For the text-containing cell, return its midpoint in (X, Y) coordinate format. 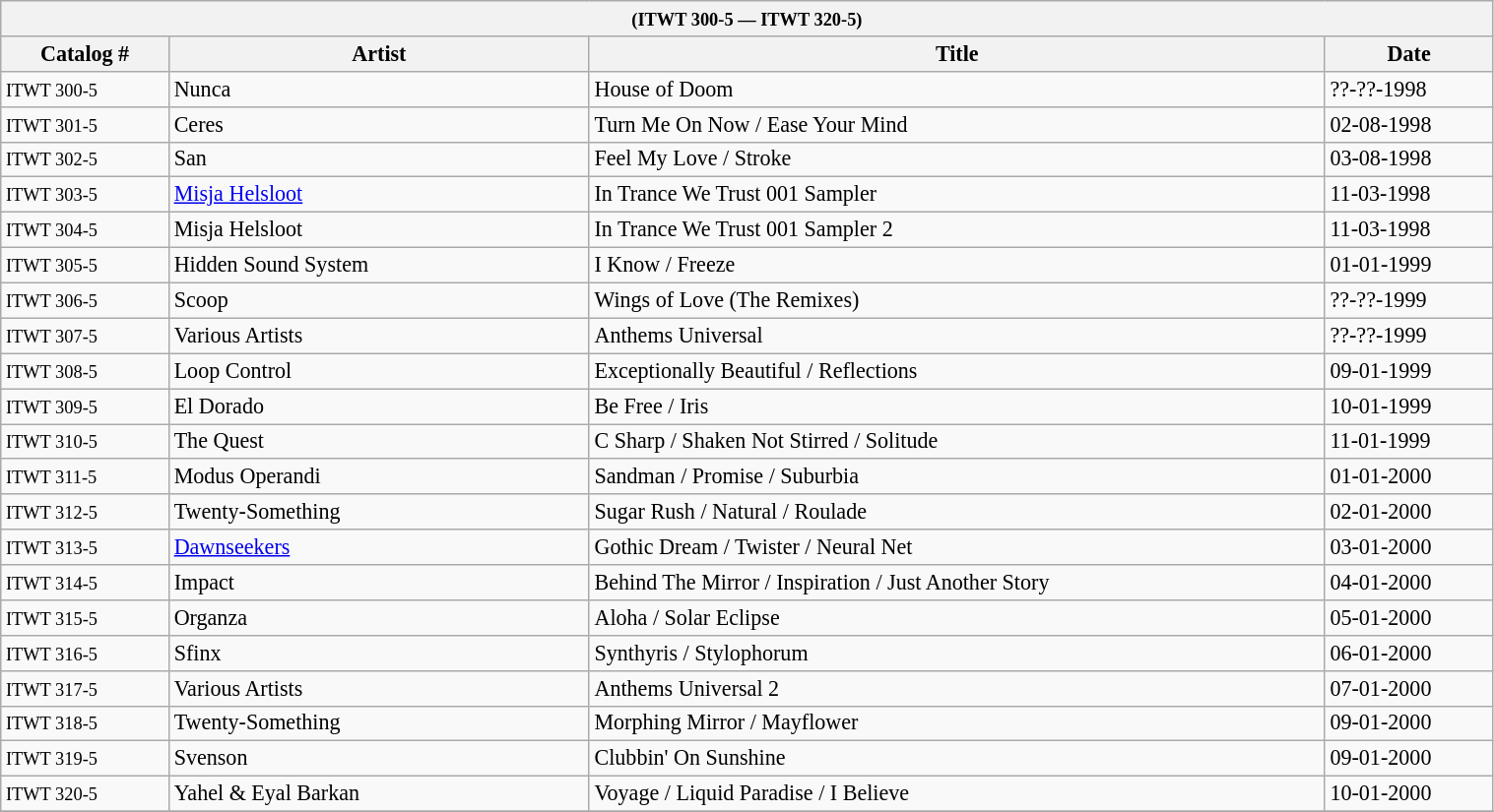
In Trance We Trust 001 Sampler (957, 195)
Anthems Universal 2 (957, 688)
Voyage / Liquid Paradise / I Believe (957, 793)
Be Free / Iris (957, 406)
ITWT 311-5 (85, 476)
01-01-2000 (1408, 476)
Yahel & Eyal Barkan (378, 793)
Svenson (378, 759)
House of Doom (957, 89)
ITWT 310-5 (85, 441)
02-01-2000 (1408, 512)
Title (957, 53)
ITWT 304-5 (85, 229)
Artist (378, 53)
10-01-2000 (1408, 793)
03-08-1998 (1408, 159)
11-01-1999 (1408, 441)
(ITWT 300-5 — ITWT 320-5) (747, 18)
Loop Control (378, 371)
ITWT 318-5 (85, 723)
ITWT 316-5 (85, 653)
ITWT 302-5 (85, 159)
Turn Me On Now / Ease Your Mind (957, 124)
ITWT 307-5 (85, 336)
07-01-2000 (1408, 688)
ITWT 320-5 (85, 793)
Behind The Mirror / Inspiration / Just Another Story (957, 582)
Exceptionally Beautiful / Reflections (957, 371)
In Trance We Trust 001 Sampler 2 (957, 229)
Anthems Universal (957, 336)
ITWT 303-5 (85, 195)
05-01-2000 (1408, 617)
Scoop (378, 300)
04-01-2000 (1408, 582)
Clubbin' On Sunshine (957, 759)
Catalog # (85, 53)
I Know / Freeze (957, 265)
San (378, 159)
Sfinx (378, 653)
ITWT 314-5 (85, 582)
Dawnseekers (378, 547)
ITWT 315-5 (85, 617)
El Dorado (378, 406)
ITWT 308-5 (85, 371)
Modus Operandi (378, 476)
ITWT 319-5 (85, 759)
10-01-1999 (1408, 406)
Date (1408, 53)
ITWT 313-5 (85, 547)
ITWT 305-5 (85, 265)
Synthyris / Stylophorum (957, 653)
02-08-1998 (1408, 124)
Feel My Love / Stroke (957, 159)
Hidden Sound System (378, 265)
ITWT 306-5 (85, 300)
01-01-1999 (1408, 265)
Impact (378, 582)
Aloha / Solar Eclipse (957, 617)
06-01-2000 (1408, 653)
Wings of Love (The Remixes) (957, 300)
Nunca (378, 89)
Gothic Dream / Twister / Neural Net (957, 547)
ITWT 312-5 (85, 512)
Morphing Mirror / Mayflower (957, 723)
ITWT 301-5 (85, 124)
Ceres (378, 124)
Sandman / Promise / Suburbia (957, 476)
C Sharp / Shaken Not Stirred / Solitude (957, 441)
Organza (378, 617)
ITWT 309-5 (85, 406)
03-01-2000 (1408, 547)
09-01-1999 (1408, 371)
The Quest (378, 441)
ITWT 317-5 (85, 688)
ITWT 300-5 (85, 89)
??-??-1998 (1408, 89)
Sugar Rush / Natural / Roulade (957, 512)
